Detect which cell encompasses the target text, then output its [x, y] center coordinate. 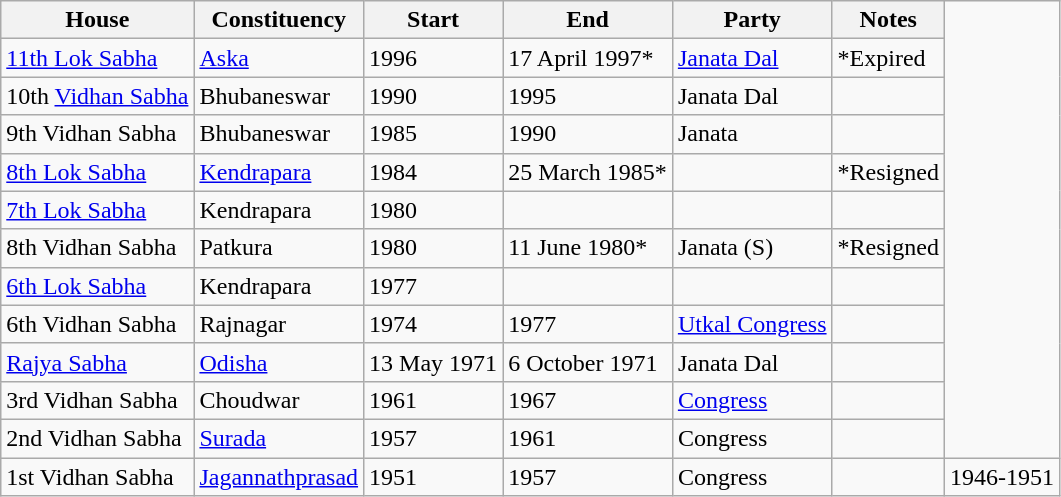
Aska [279, 58]
17 April 1997* [588, 58]
6th Lok Sabha [98, 286]
Rajya Sabha [98, 362]
1974 [434, 324]
Patkura [279, 248]
11th Lok Sabha [98, 58]
1996 [434, 58]
Janata [752, 134]
*Expired [888, 58]
1995 [588, 96]
Janata (S) [752, 248]
25 March 1985* [588, 172]
Odisha [279, 362]
10th Vidhan Sabha [98, 96]
Constituency [279, 20]
8th Vidhan Sabha [98, 248]
3rd Vidhan Sabha [98, 400]
1st Vidhan Sabha [98, 477]
Start [434, 20]
8th Lok Sabha [98, 172]
11 June 1980* [588, 248]
6th Vidhan Sabha [98, 324]
2nd Vidhan Sabha [98, 438]
1951 [434, 477]
Rajnagar [279, 324]
1985 [434, 134]
Notes [888, 20]
1984 [434, 172]
House [98, 20]
9th Vidhan Sabha [98, 134]
1946-1951 [1002, 477]
Party [752, 20]
1967 [588, 400]
6 October 1971 [588, 362]
Jagannathprasad [279, 477]
Choudwar [279, 400]
7th Lok Sabha [98, 210]
End [588, 20]
Utkal Congress [752, 324]
13 May 1971 [434, 362]
Surada [279, 438]
